From the cell containing the given text, extract its center point as [x, y] coordinate. 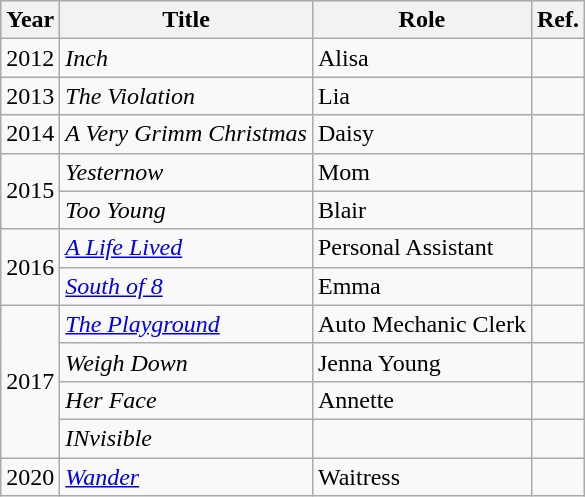
Lia [422, 96]
Ref. [558, 20]
Year [30, 20]
Role [422, 20]
Jenna Young [422, 362]
The Violation [186, 96]
Alisa [422, 58]
Annette [422, 400]
Wander [186, 477]
2014 [30, 134]
A Very Grimm Christmas [186, 134]
Too Young [186, 210]
INvisible [186, 438]
South of 8 [186, 286]
Yesternow [186, 172]
Title [186, 20]
The Playground [186, 324]
2013 [30, 96]
2012 [30, 58]
Her Face [186, 400]
Waitress [422, 477]
2015 [30, 191]
Weigh Down [186, 362]
2020 [30, 477]
Personal Assistant [422, 248]
Auto Mechanic Clerk [422, 324]
Mom [422, 172]
2016 [30, 267]
Blair [422, 210]
Daisy [422, 134]
2017 [30, 381]
Emma [422, 286]
A Life Lived [186, 248]
Inch [186, 58]
